Scan for the cell matching the given text and deliver its [X, Y] coordinate at center. 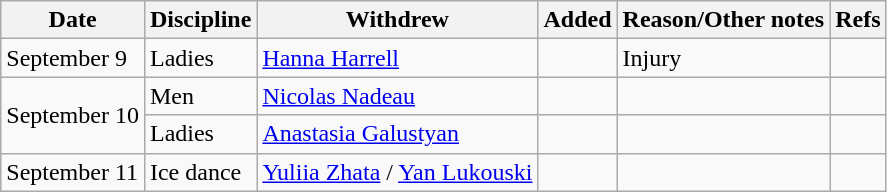
Date [73, 20]
Added [578, 20]
Refs [858, 20]
Ice dance [200, 172]
Withdrew [398, 20]
Discipline [200, 20]
September 11 [73, 172]
Injury [724, 58]
Anastasia Galustyan [398, 134]
September 9 [73, 58]
Men [200, 96]
Hanna Harrell [398, 58]
September 10 [73, 115]
Yuliia Zhata / Yan Lukouski [398, 172]
Nicolas Nadeau [398, 96]
Reason/Other notes [724, 20]
